Detect which cell encompasses the target text, then output its (X, Y) center coordinate. 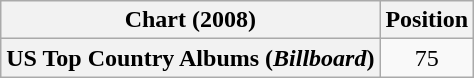
US Top Country Albums (Billboard) (190, 58)
Chart (2008) (190, 20)
Position (427, 20)
75 (427, 58)
